Extract the [X, Y] coordinate from the center of the cell holding the provided text.  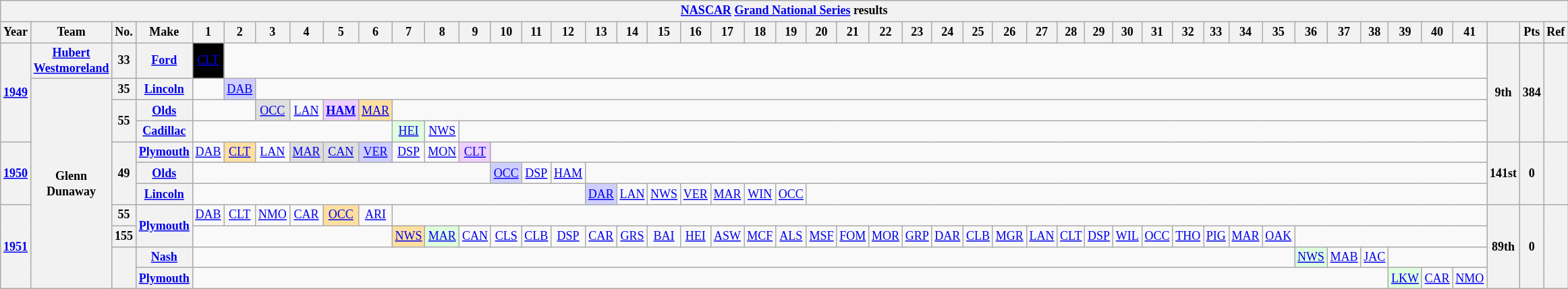
LKW [1405, 278]
PIG [1216, 236]
Hubert Westmoreland [71, 61]
20 [822, 32]
14 [632, 32]
Pts [1532, 32]
Team [71, 32]
25 [978, 32]
19 [791, 32]
384 [1532, 92]
13 [600, 32]
38 [1375, 32]
CLS [506, 236]
MGR [1009, 236]
12 [568, 32]
Ref [1556, 32]
17 [727, 32]
10 [506, 32]
30 [1127, 32]
3 [273, 32]
OAK [1279, 236]
MCF [760, 236]
JAC [1375, 257]
22 [886, 32]
15 [664, 32]
WIN [760, 194]
MON [443, 152]
MSF [822, 236]
FOM [853, 236]
26 [1009, 32]
31 [1157, 32]
No. [124, 32]
8 [443, 32]
155 [124, 236]
ASW [727, 236]
34 [1245, 32]
THO [1188, 236]
16 [695, 32]
27 [1042, 32]
9th [1503, 92]
40 [1437, 32]
6 [376, 32]
4 [306, 32]
28 [1071, 32]
49 [124, 173]
39 [1405, 32]
WIL [1127, 236]
24 [947, 32]
MOR [886, 236]
Ford [164, 61]
Glenn Dunaway [71, 184]
2 [240, 32]
37 [1344, 32]
ALS [791, 236]
1951 [16, 247]
5 [341, 32]
41 [1469, 32]
GRS [632, 236]
GRP [917, 236]
BAI [664, 236]
Make [164, 32]
1950 [16, 173]
29 [1099, 32]
NASCAR Grand National Series results [784, 11]
36 [1312, 32]
1 [208, 32]
89th [1503, 247]
Year [16, 32]
Nash [164, 257]
1949 [16, 92]
MAB [1344, 257]
7 [409, 32]
21 [853, 32]
32 [1188, 32]
11 [536, 32]
ARI [376, 216]
Cadillac [164, 131]
141st [1503, 173]
9 [475, 32]
23 [917, 32]
18 [760, 32]
